Extract the (x, y) coordinate from the center of the cell holding the provided text.  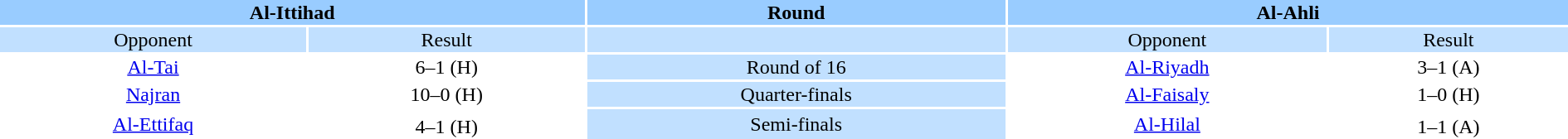
Najran (153, 94)
Al-Ahli (1288, 12)
Round of 16 (796, 67)
Al-Faisaly (1167, 94)
Al-Ittihad (292, 12)
6–1 (H) (446, 67)
Al-Tai (153, 67)
1–1 (A) (1449, 127)
Al-Ettifaq (153, 124)
3–1 (A) (1449, 67)
Al-Hilal (1167, 124)
10–0 (H) (446, 94)
4–1 (H) (446, 127)
Semi-finals (796, 124)
Al-Riyadh (1167, 67)
Quarter-finals (796, 94)
Round (796, 12)
1–0 (H) (1449, 94)
